Scan for the cell matching the given text and deliver its [x, y] coordinate at center. 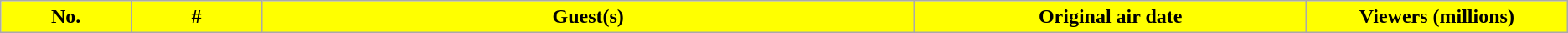
Viewers (millions) [1436, 17]
Guest(s) [588, 17]
# [197, 17]
No. [66, 17]
Original air date [1111, 17]
